Scan for the cell matching the given text and deliver its [x, y] coordinate at center. 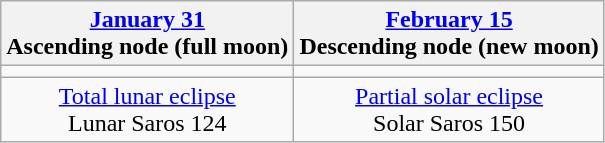
Total lunar eclipseLunar Saros 124 [148, 110]
February 15Descending node (new moon) [449, 34]
Partial solar eclipseSolar Saros 150 [449, 110]
January 31Ascending node (full moon) [148, 34]
